From the cell containing the given text, extract its center point as (x, y) coordinate. 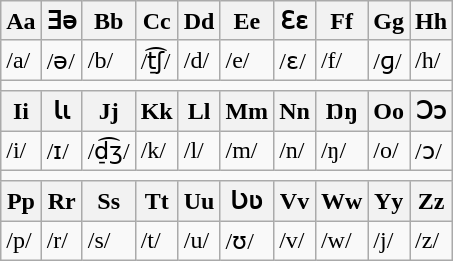
/ŋ/ (341, 150)
Yy (389, 201)
Zz (432, 201)
Ɛɛ (295, 21)
Aa (21, 21)
Ss (108, 201)
/ə/ (62, 60)
Jj (108, 111)
Cc (156, 21)
/t/ (156, 241)
Ŋŋ (341, 111)
/m/ (247, 150)
/e/ (247, 60)
Rr (62, 201)
/l/ (199, 150)
/f/ (341, 60)
Ɔɔ (432, 111)
Hh (432, 21)
/a/ (21, 60)
/n/ (295, 150)
Oo (389, 111)
/h/ (432, 60)
Tt (156, 201)
Uu (199, 201)
/r/ (62, 241)
/t̠͡ʃ/ (156, 60)
Ll (199, 111)
/v/ (295, 241)
/ɛ/ (295, 60)
/b/ (108, 60)
/i/ (21, 150)
Nn (295, 111)
Gg (389, 21)
Ɩɩ (62, 111)
/ʊ/ (247, 241)
Ee (247, 21)
Kk (156, 111)
/ɔ/ (432, 150)
Pp (21, 201)
Dd (199, 21)
Vv (295, 201)
/p/ (21, 241)
/j/ (389, 241)
Ǝǝ (62, 21)
Mm (247, 111)
/s/ (108, 241)
/d̠͡ʒ/ (108, 150)
Ff (341, 21)
/o/ (389, 150)
/z/ (432, 241)
Bb (108, 21)
Ww (341, 201)
/ɡ/ (389, 60)
Ʋʋ (247, 201)
/k/ (156, 150)
/d/ (199, 60)
Ii (21, 111)
/ɪ/ (62, 150)
/w/ (341, 241)
/u/ (199, 241)
